Locate the cell with the specified text and output its (X, Y) center coordinate. 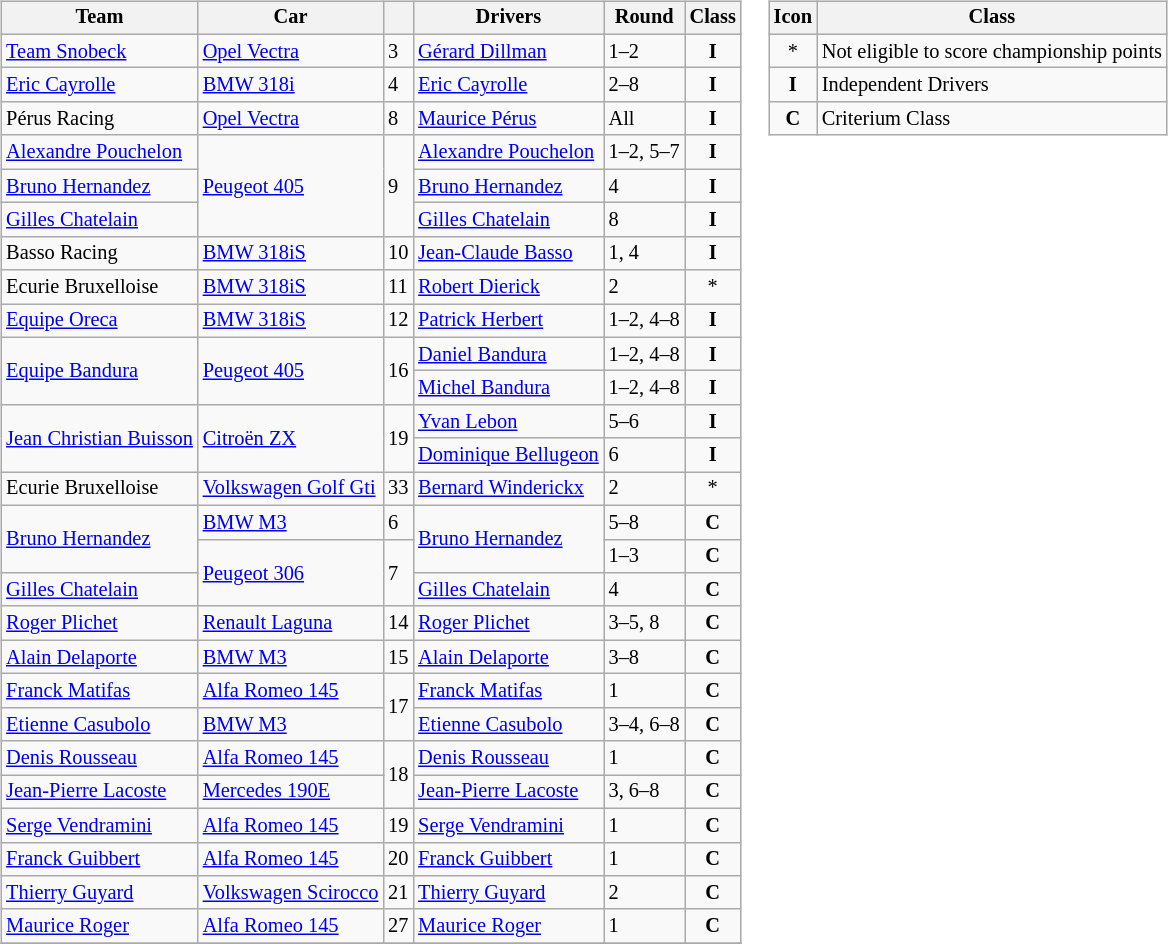
Bernard Winderickx (508, 489)
Equipe Bandura (100, 370)
Yvan Lebon (508, 422)
Daniel Bandura (508, 354)
Patrick Herbert (508, 321)
Pérus Racing (100, 119)
9 (398, 186)
Gérard Dillman (508, 51)
All (644, 119)
20 (398, 859)
Maurice Pérus (508, 119)
3, 6–8 (644, 792)
Not eligible to score championship points (992, 51)
Robert Dierick (508, 287)
Peugeot 306 (290, 572)
Car (290, 18)
18 (398, 774)
Jean Christian Buisson (100, 438)
12 (398, 321)
Jean-Claude Basso (508, 253)
3–4, 6–8 (644, 724)
1–2 (644, 51)
16 (398, 370)
Mercedes 190E (290, 792)
Independent Drivers (992, 85)
Equipe Oreca (100, 321)
1, 4 (644, 253)
2–8 (644, 85)
5–6 (644, 422)
15 (398, 657)
Team (100, 18)
33 (398, 489)
3–8 (644, 657)
Icon (793, 18)
3 (398, 51)
Round (644, 18)
Dominique Bellugeon (508, 455)
3–5, 8 (644, 623)
Team Snobeck (100, 51)
21 (398, 893)
1–3 (644, 556)
Criterium Class (992, 119)
Renault Laguna (290, 623)
7 (398, 572)
10 (398, 253)
Drivers (508, 18)
14 (398, 623)
Volkswagen Scirocco (290, 893)
11 (398, 287)
Citroën ZX (290, 438)
5–8 (644, 522)
BMW 318i (290, 85)
Basso Racing (100, 253)
27 (398, 926)
1–2, 5–7 (644, 152)
Michel Bandura (508, 388)
17 (398, 708)
Volkswagen Golf Gti (290, 489)
